From the cell containing the given text, extract its center point as (X, Y) coordinate. 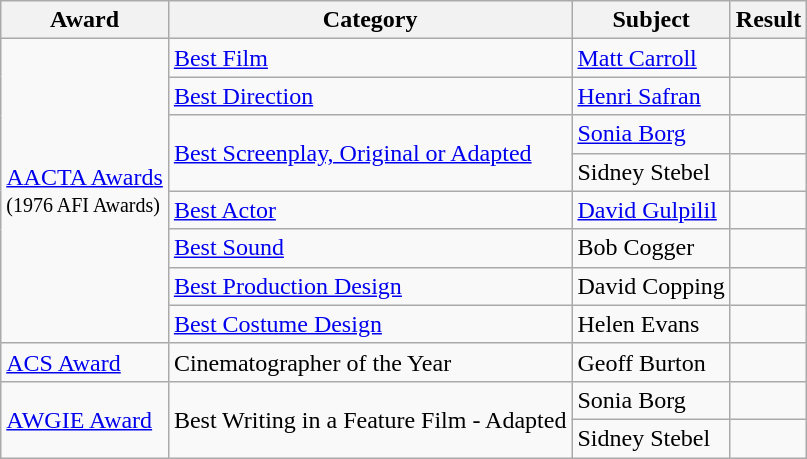
Henri Safran (651, 96)
Cinematographer of the Year (370, 362)
Geoff Burton (651, 362)
Bob Cogger (651, 248)
Best Writing in a Feature Film - Adapted (370, 419)
Best Film (370, 58)
Award (85, 20)
Result (768, 20)
Category (370, 20)
Best Screenplay, Original or Adapted (370, 153)
Subject (651, 20)
Best Production Design (370, 286)
Matt Carroll (651, 58)
AWGIE Award (85, 419)
David Copping (651, 286)
David Gulpilil (651, 210)
Helen Evans (651, 324)
Best Costume Design (370, 324)
ACS Award (85, 362)
Best Sound (370, 248)
Best Actor (370, 210)
Best Direction (370, 96)
AACTA Awards(1976 AFI Awards) (85, 191)
